Detect which cell encompasses the target text, then output its [X, Y] center coordinate. 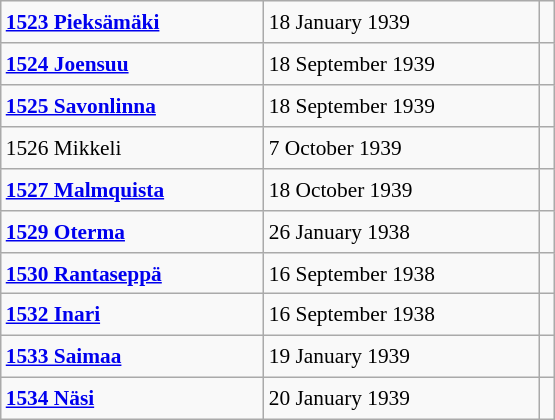
7 October 1939 [402, 148]
26 January 1938 [402, 231]
1524 Joensuu [132, 64]
1530 Rantaseppä [132, 273]
20 January 1939 [402, 399]
18 October 1939 [402, 189]
1532 Inari [132, 315]
1527 Malmquista [132, 189]
1529 Oterma [132, 231]
18 January 1939 [402, 22]
1526 Mikkeli [132, 148]
19 January 1939 [402, 357]
1533 Saimaa [132, 357]
1525 Savonlinna [132, 106]
1534 Näsi [132, 399]
1523 Pieksämäki [132, 22]
